From the cell containing the given text, extract its center point as (x, y) coordinate. 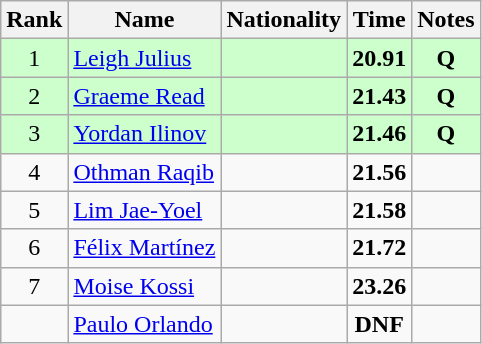
4 (34, 172)
DNF (380, 324)
Leigh Julius (144, 58)
6 (34, 248)
Lim Jae-Yoel (144, 210)
Notes (446, 20)
Name (144, 20)
21.72 (380, 248)
Nationality (284, 20)
7 (34, 286)
2 (34, 96)
21.46 (380, 134)
1 (34, 58)
3 (34, 134)
21.58 (380, 210)
Rank (34, 20)
Time (380, 20)
Moise Kossi (144, 286)
Othman Raqib (144, 172)
21.56 (380, 172)
20.91 (380, 58)
Graeme Read (144, 96)
Yordan Ilinov (144, 134)
Paulo Orlando (144, 324)
21.43 (380, 96)
Félix Martínez (144, 248)
23.26 (380, 286)
5 (34, 210)
